Identify which cell holds the provided text, then report its [X, Y] central coordinate. 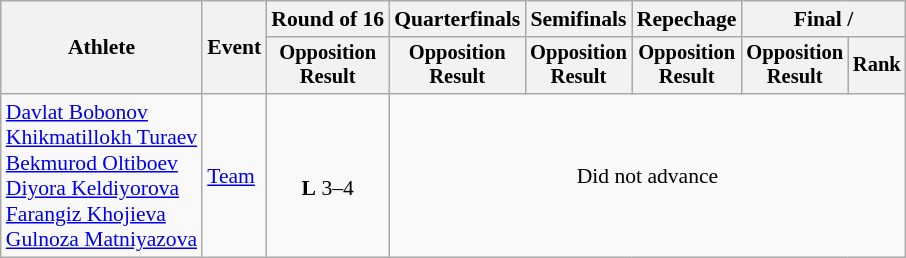
Event [234, 48]
Repechage [687, 19]
Davlat BobonovKhikmatillokh TuraevBekmurod OltiboevDiyora KeldiyorovaFarangiz KhojievaGulnoza Matniyazova [102, 176]
Semifinals [578, 19]
L 3–4 [328, 176]
Did not advance [647, 176]
Round of 16 [328, 19]
Athlete [102, 48]
Team [234, 176]
Rank [877, 66]
Quarterfinals [457, 19]
Final / [823, 19]
